For the text-containing cell, return its midpoint in [X, Y] coordinate format. 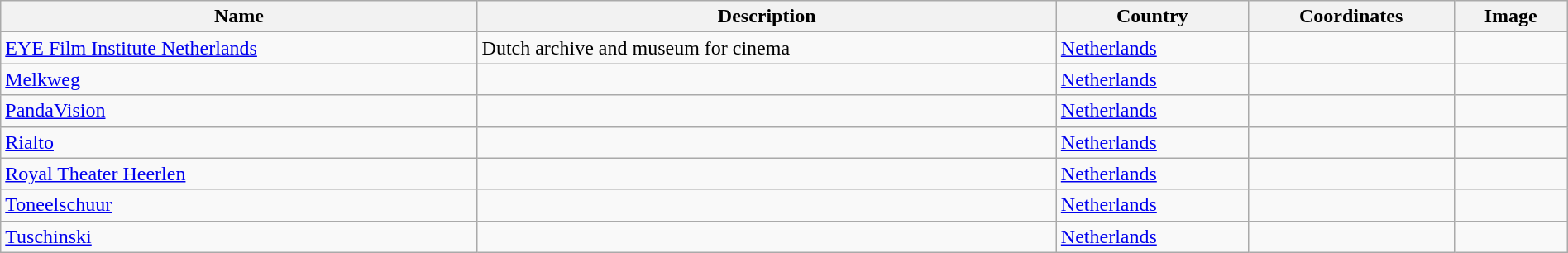
Tuschinski [239, 236]
Name [239, 17]
Image [1510, 17]
Dutch archive and museum for cinema [767, 48]
Melkweg [239, 79]
Toneelschuur [239, 205]
Royal Theater Heerlen [239, 174]
EYE Film Institute Netherlands [239, 48]
Rialto [239, 142]
Description [767, 17]
Country [1152, 17]
PandaVision [239, 111]
Coordinates [1351, 17]
